Scan for the cell matching the given text and deliver its (x, y) coordinate at center. 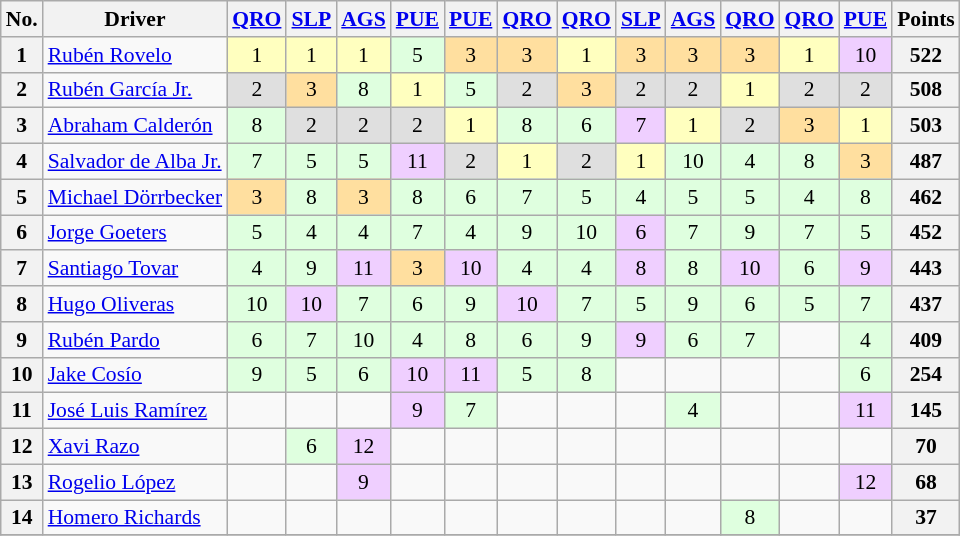
487 (926, 162)
Rogelio López (136, 482)
437 (926, 304)
Santiago Tovar (136, 269)
254 (926, 375)
Xavi Razo (136, 447)
37 (926, 518)
522 (926, 55)
452 (926, 233)
503 (926, 126)
Hugo Oliveras (136, 304)
145 (926, 411)
Jorge Goeters (136, 233)
Homero Richards (136, 518)
14 (22, 518)
No. (22, 19)
Driver (136, 19)
443 (926, 269)
Abraham Calderón (136, 126)
Salvador de Alba Jr. (136, 162)
462 (926, 197)
Jake Cosío (136, 375)
13 (22, 482)
70 (926, 447)
Points (926, 19)
Rubén Rovelo (136, 55)
Rubén Pardo (136, 340)
68 (926, 482)
409 (926, 340)
José Luis Ramírez (136, 411)
Rubén García Jr. (136, 90)
508 (926, 90)
Michael Dörrbecker (136, 197)
